Extract the [x, y] coordinate from the center of the cell holding the provided text.  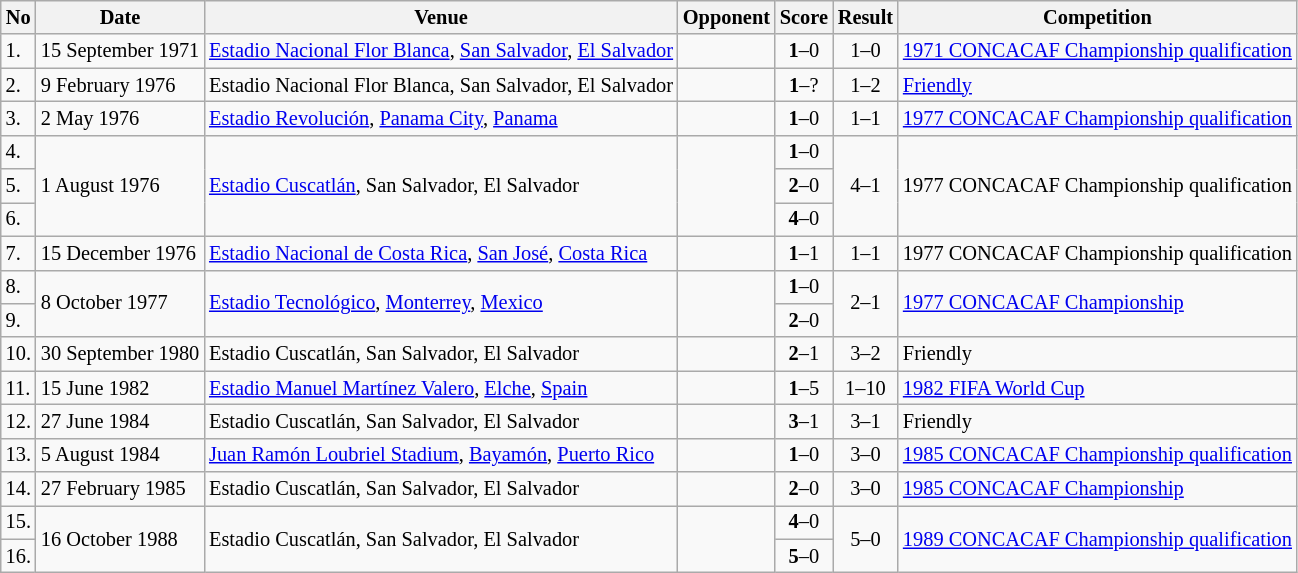
10. [18, 354]
2. [18, 85]
1. [18, 51]
5. [18, 186]
1989 CONCACAF Championship qualification [1098, 538]
11. [18, 388]
Opponent [726, 17]
27 February 1985 [120, 489]
Competition [1098, 17]
1985 CONCACAF Championship [1098, 489]
1–10 [866, 388]
16. [18, 556]
Estadio Nacional de Costa Rica, San José, Costa Rica [441, 253]
15. [18, 522]
13. [18, 455]
27 June 1984 [120, 421]
6. [18, 219]
1 August 1976 [120, 186]
7. [18, 253]
1985 CONCACAF Championship qualification [1098, 455]
1982 FIFA World Cup [1098, 388]
3. [18, 118]
Juan Ramón Loubriel Stadium, Bayamón, Puerto Rico [441, 455]
15 December 1976 [120, 253]
1–2 [866, 85]
3–2 [866, 354]
Result [866, 17]
Estadio Tecnológico, Monterrey, Mexico [441, 304]
5 August 1984 [120, 455]
Estadio Manuel Martínez Valero, Elche, Spain [441, 388]
1977 CONCACAF Championship [1098, 304]
4–1 [866, 186]
8 October 1977 [120, 304]
15 June 1982 [120, 388]
No [18, 17]
8. [18, 287]
Score [804, 17]
1–? [804, 85]
16 October 1988 [120, 538]
9. [18, 320]
2 May 1976 [120, 118]
Date [120, 17]
1971 CONCACAF Championship qualification [1098, 51]
9 February 1976 [120, 85]
14. [18, 489]
Venue [441, 17]
Estadio Revolución, Panama City, Panama [441, 118]
15 September 1971 [120, 51]
12. [18, 421]
30 September 1980 [120, 354]
1–5 [804, 388]
4. [18, 152]
